From the cell containing the given text, extract its center point as (X, Y) coordinate. 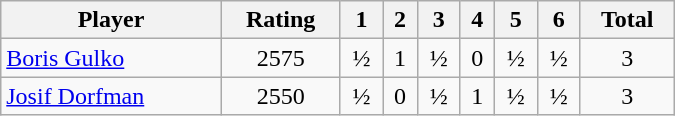
2575 (280, 58)
4 (477, 20)
2 (400, 20)
2550 (280, 96)
Rating (280, 20)
Josif Dorfman (111, 96)
Total (627, 20)
5 (516, 20)
6 (558, 20)
Player (111, 20)
Boris Gulko (111, 58)
